Locate the cell with the specified text and output its (x, y) center coordinate. 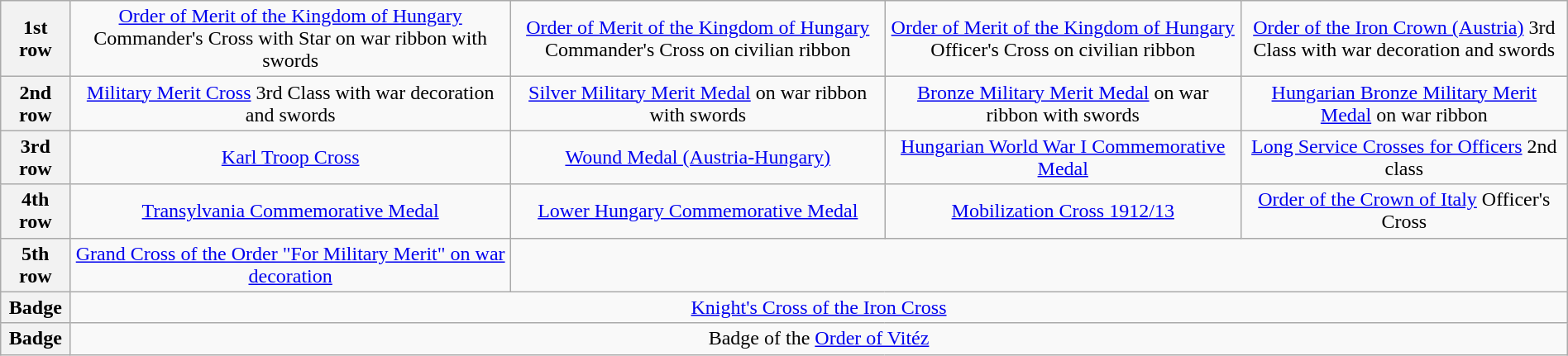
Karl Troop Cross (291, 157)
4th row (36, 211)
Badge of the Order of Vitéz (819, 339)
3rd row (36, 157)
Long Service Crosses for Officers 2nd class (1404, 157)
Order of Merit of the Kingdom of Hungary Commander's Cross with Star on war ribbon with swords (291, 39)
Order of the Iron Crown (Austria) 3rd Class with war decoration and swords (1404, 39)
5th row (36, 264)
Hungarian Bronze Military Merit Medal on war ribbon (1404, 104)
Knight's Cross of the Iron Cross (819, 307)
Order of Merit of the Kingdom of Hungary Commander's Cross on civilian ribbon (698, 39)
Silver Military Merit Medal on war ribbon with swords (698, 104)
Wound Medal (Austria-Hungary) (698, 157)
Order of the Crown of Italy Officer's Cross (1404, 211)
Bronze Military Merit Medal on war ribbon with swords (1063, 104)
Order of Merit of the Kingdom of Hungary Officer's Cross on civilian ribbon (1063, 39)
Hungarian World War I Commemorative Medal (1063, 157)
Mobilization Cross 1912/13 (1063, 211)
Grand Cross of the Order "For Military Merit" on war decoration (291, 264)
Lower Hungary Commemorative Medal (698, 211)
2nd row (36, 104)
Transylvania Commemorative Medal (291, 211)
Military Merit Cross 3rd Class with war decoration and swords (291, 104)
1st row (36, 39)
